Pinpoint the cell where the given text exists, returning its [x, y] midpoint coordinate. 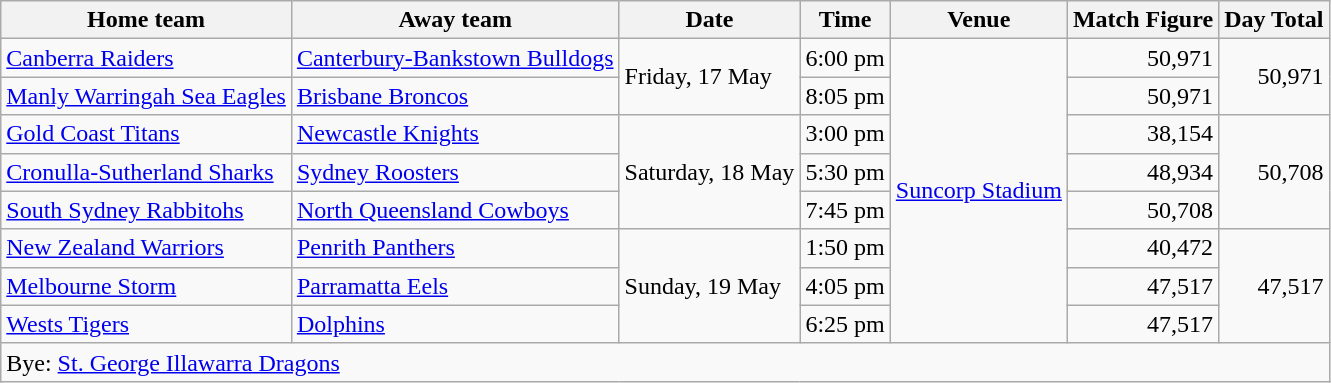
40,472 [1142, 248]
Parramatta Eels [455, 286]
New Zealand Warriors [146, 248]
Canterbury-Bankstown Bulldogs [455, 58]
Sydney Roosters [455, 172]
Melbourne Storm [146, 286]
North Queensland Cowboys [455, 210]
3:00 pm [845, 134]
Canberra Raiders [146, 58]
6:25 pm [845, 324]
Date [710, 20]
Match Figure [1142, 20]
Newcastle Knights [455, 134]
Cronulla-Sutherland Sharks [146, 172]
Time [845, 20]
8:05 pm [845, 96]
Day Total [1274, 20]
1:50 pm [845, 248]
Brisbane Broncos [455, 96]
48,934 [1142, 172]
Dolphins [455, 324]
4:05 pm [845, 286]
Venue [978, 20]
South Sydney Rabbitohs [146, 210]
5:30 pm [845, 172]
6:00 pm [845, 58]
Home team [146, 20]
Saturday, 18 May [710, 172]
Manly Warringah Sea Eagles [146, 96]
Sunday, 19 May [710, 286]
Friday, 17 May [710, 77]
Suncorp Stadium [978, 191]
Gold Coast Titans [146, 134]
Away team [455, 20]
Penrith Panthers [455, 248]
Bye: St. George Illawarra Dragons [665, 362]
38,154 [1142, 134]
Wests Tigers [146, 324]
7:45 pm [845, 210]
